Output the (X, Y) coordinate of the center of the cell containing the given text.  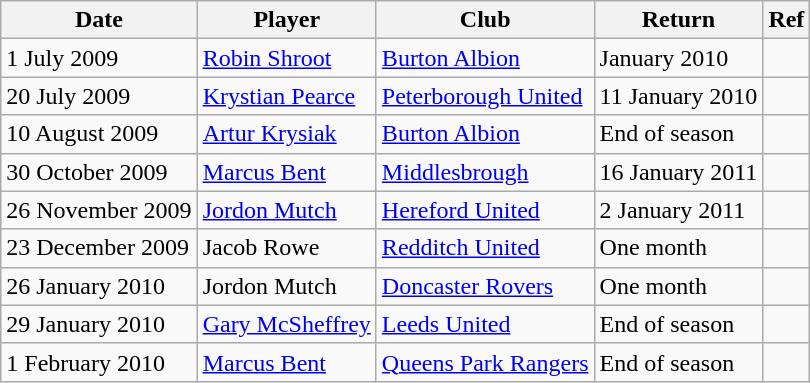
Middlesbrough (485, 172)
2 January 2011 (678, 210)
23 December 2009 (99, 248)
1 February 2010 (99, 362)
10 August 2009 (99, 134)
Gary McSheffrey (286, 324)
Robin Shroot (286, 58)
Peterborough United (485, 96)
Jacob Rowe (286, 248)
Hereford United (485, 210)
Date (99, 20)
Club (485, 20)
29 January 2010 (99, 324)
20 July 2009 (99, 96)
26 November 2009 (99, 210)
Redditch United (485, 248)
1 July 2009 (99, 58)
Queens Park Rangers (485, 362)
Doncaster Rovers (485, 286)
January 2010 (678, 58)
30 October 2009 (99, 172)
Ref (786, 20)
Return (678, 20)
26 January 2010 (99, 286)
Player (286, 20)
Artur Krysiak (286, 134)
Leeds United (485, 324)
Krystian Pearce (286, 96)
16 January 2011 (678, 172)
11 January 2010 (678, 96)
